Locate the cell with the specified text and output its [X, Y] center coordinate. 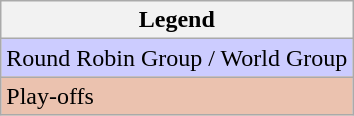
Round Robin Group / World Group [177, 58]
Legend [177, 20]
Play-offs [177, 96]
